Determine the [x, y] coordinate at the center of the cell enclosing the given text.  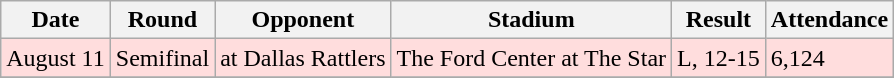
Opponent [303, 20]
L, 12-15 [719, 58]
Result [719, 20]
at Dallas Rattlers [303, 58]
The Ford Center at The Star [532, 58]
Semifinal [162, 58]
Attendance [829, 20]
August 11 [56, 58]
Stadium [532, 20]
Round [162, 20]
Date [56, 20]
6,124 [829, 58]
